Determine the [x, y] coordinate at the center of the cell enclosing the given text.  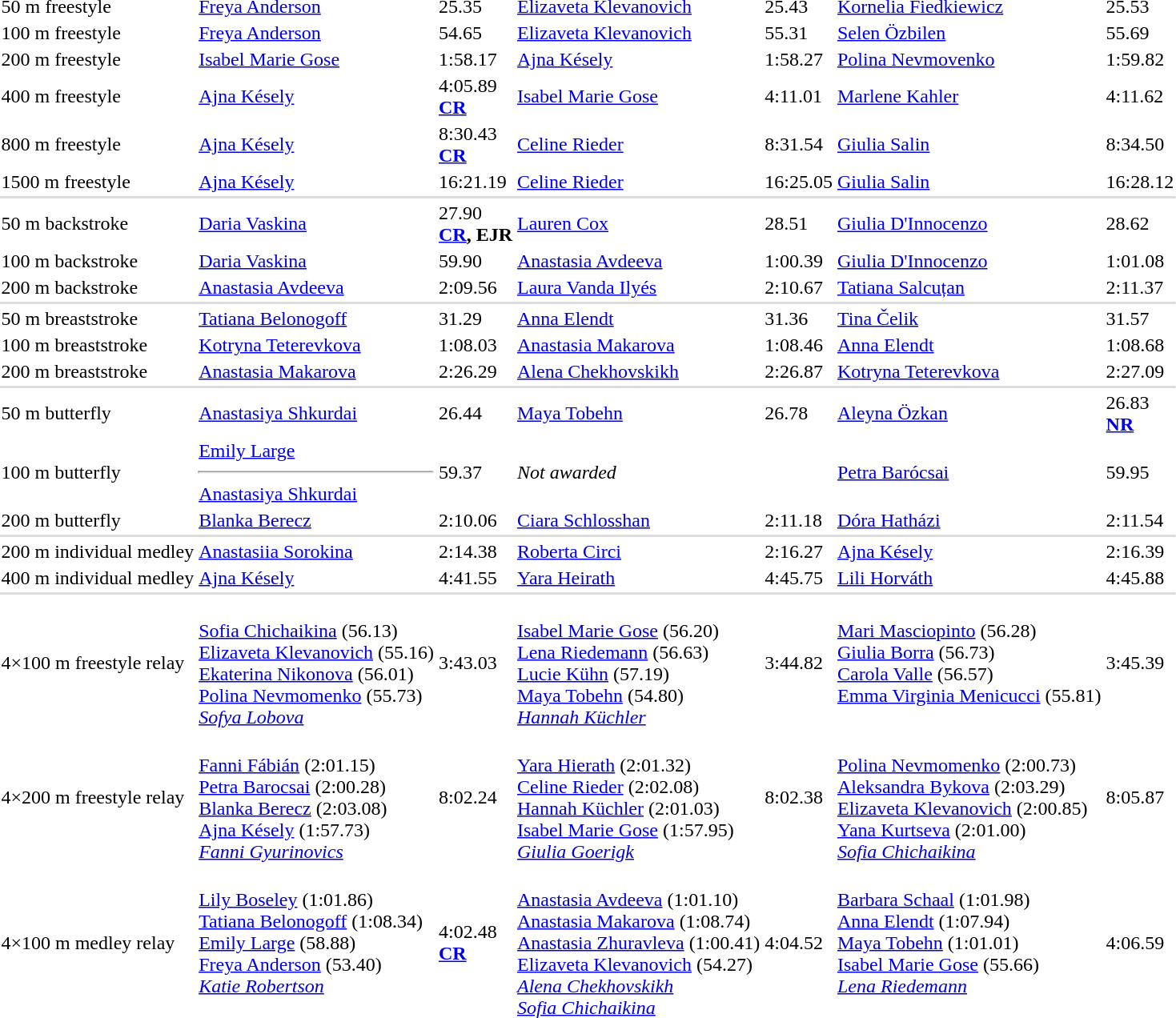
100 m freestyle [98, 33]
2:26.29 [476, 371]
2:11.18 [799, 520]
200 m butterfly [98, 520]
59.90 [476, 261]
2:16.39 [1140, 551]
2:27.09 [1140, 371]
100 m breaststroke [98, 345]
Alena Chekhovskikh [639, 371]
2:11.37 [1140, 287]
200 m freestyle [98, 59]
31.29 [476, 319]
2:10.67 [799, 287]
Fanni Fábián (2:01.15)Petra Barocsai (2:00.28)Blanka Berecz (2:03.08)Ajna Késely (1:57.73)Fanni Gyurinovics [317, 797]
31.36 [799, 319]
8:30.43CR [476, 144]
Anastasiia Sorokina [317, 551]
3:43.03 [476, 663]
55.31 [799, 33]
Aleyna Özkan [969, 413]
Isabel Marie Gose (56.20)Lena Riedemann (56.63)Lucie Kühn (57.19)Maya Tobehn (54.80)Hannah Küchler [639, 663]
50 m backstroke [98, 224]
1:58.17 [476, 59]
1:01.08 [1140, 261]
26.83NR [1140, 413]
54.65 [476, 33]
Tina Čelik [969, 319]
Tatiana Belonogoff [317, 319]
8:31.54 [799, 144]
4×200 m freestyle relay [98, 797]
1:08.46 [799, 345]
8:05.87 [1140, 797]
4:41.55 [476, 578]
16:21.19 [476, 182]
50 m breaststroke [98, 319]
3:45.39 [1140, 663]
55.69 [1140, 33]
Polina Nevmomenko (2:00.73)Aleksandra Bykova (2:03.29)Elizaveta Klevanovich (2:00.85)Yana Kurtseva (2:01.00)Sofia Chichaikina [969, 797]
800 m freestyle [98, 144]
4:11.62 [1140, 96]
100 m butterfly [98, 472]
Emily LargeAnastasiya Shkurdai [317, 472]
200 m backstroke [98, 287]
100 m backstroke [98, 261]
2:11.54 [1140, 520]
2:14.38 [476, 551]
4:45.88 [1140, 578]
Blanka Berecz [317, 520]
Polina Nevmovenko [969, 59]
Selen Özbilen [969, 33]
Anastasiya Shkurdai [317, 413]
1:08.68 [1140, 345]
3:44.82 [799, 663]
4×100 m freestyle relay [98, 663]
27.90CR, EJR [476, 224]
59.37 [476, 472]
16:25.05 [799, 182]
Freya Anderson [317, 33]
28.51 [799, 224]
8:02.38 [799, 797]
1:00.39 [799, 261]
1:59.82 [1140, 59]
200 m breaststroke [98, 371]
Lauren Cox [639, 224]
26.44 [476, 413]
Tatiana Salcuțan [969, 287]
Lili Horváth [969, 578]
31.57 [1140, 319]
Yara Hierath (2:01.32)Celine Rieder (2:02.08)Hannah Küchler (2:01.03)Isabel Marie Gose (1:57.95)Giulia Goerigk [639, 797]
Marlene Kahler [969, 96]
Roberta Circi [639, 551]
Yara Heirath [639, 578]
400 m freestyle [98, 96]
Ciara Schlosshan [639, 520]
1:08.03 [476, 345]
2:10.06 [476, 520]
4:11.01 [799, 96]
Dóra Hatházi [969, 520]
Laura Vanda Ilyés [639, 287]
Maya Tobehn [639, 413]
Sofia Chichaikina (56.13)Elizaveta Klevanovich (55.16)Ekaterina Nikonova (56.01)Polina Nevmomenko (55.73)Sofya Lobova [317, 663]
8:02.24 [476, 797]
26.78 [799, 413]
8:34.50 [1140, 144]
4:05.89CR [476, 96]
2:26.87 [799, 371]
Petra Barócsai [969, 472]
Mari Masciopinto (56.28)Giulia Borra (56.73)Carola Valle (56.57)Emma Virginia Menicucci (55.81) [969, 663]
1500 m freestyle [98, 182]
4:45.75 [799, 578]
28.62 [1140, 224]
59.95 [1140, 472]
Not awarded [676, 472]
2:16.27 [799, 551]
1:58.27 [799, 59]
Elizaveta Klevanovich [639, 33]
2:09.56 [476, 287]
16:28.12 [1140, 182]
200 m individual medley [98, 551]
50 m butterfly [98, 413]
400 m individual medley [98, 578]
